Determine the (x, y) coordinate at the center of the cell enclosing the given text.  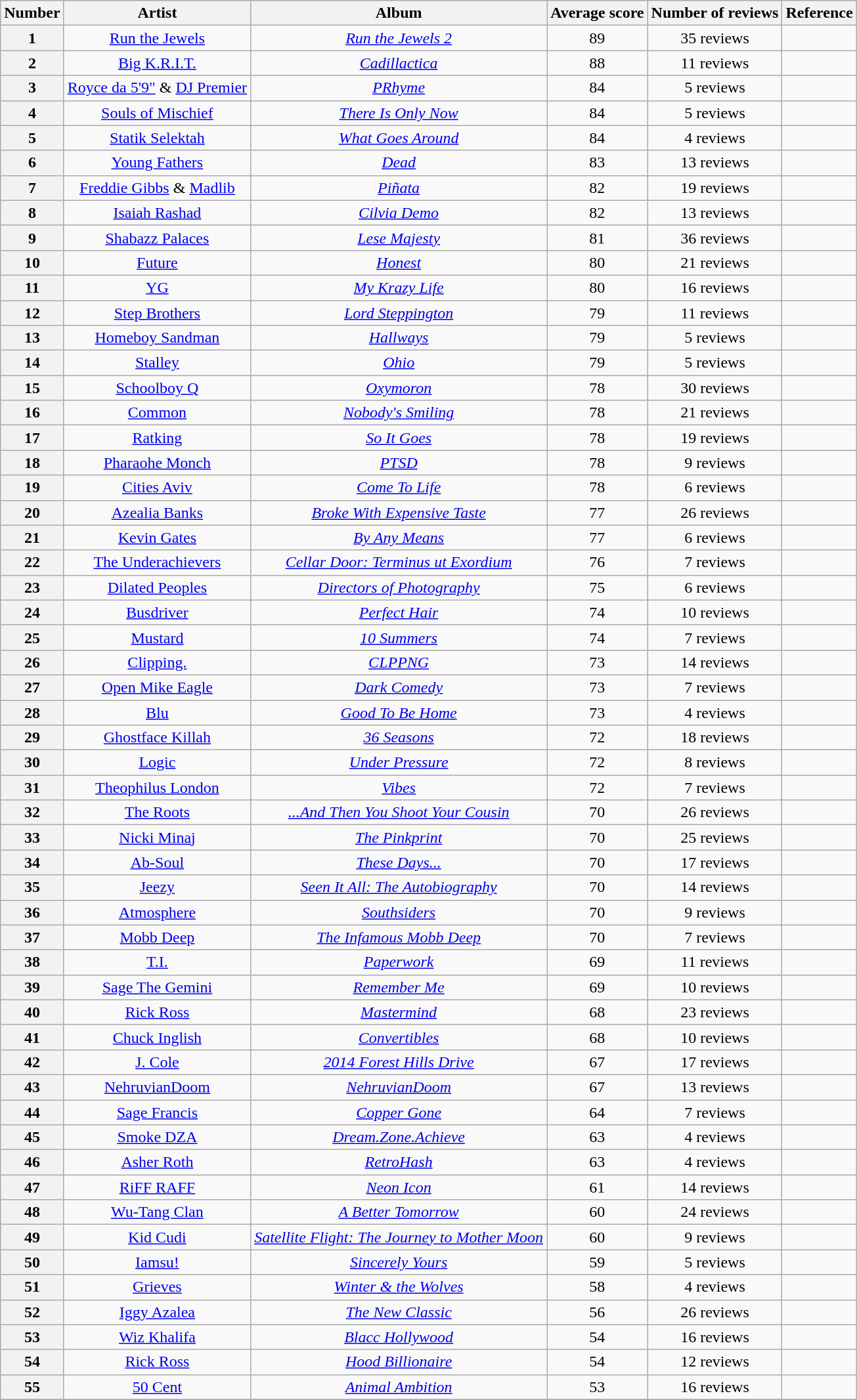
Nobody's Smiling (399, 413)
8 (32, 213)
The Underachievers (157, 562)
81 (598, 238)
41 (32, 1037)
49 (32, 1237)
7 (32, 188)
Seen It All: The Autobiography (399, 887)
23 reviews (714, 1012)
Souls of Mischief (157, 113)
Good To Be Home (399, 712)
18 (32, 463)
2014 Forest Hills Drive (399, 1062)
Nicki Minaj (157, 838)
89 (598, 38)
58 (598, 1287)
Winter & the Wolves (399, 1287)
Ab-Soul (157, 862)
RiFF RAFF (157, 1187)
Iggy Azalea (157, 1312)
12 reviews (714, 1362)
33 (32, 838)
50 (32, 1262)
Cities Aviv (157, 488)
Number of reviews (714, 13)
Sage The Gemini (157, 987)
35 reviews (714, 38)
37 (32, 937)
27 (32, 687)
The Pinkprint (399, 838)
Cadillactica (399, 63)
Busdriver (157, 612)
Average score (598, 13)
Asher Roth (157, 1162)
36 (32, 912)
Wiz Khalifa (157, 1337)
Neon Icon (399, 1187)
30 reviews (714, 388)
Step Brothers (157, 313)
51 (32, 1287)
Under Pressure (399, 763)
Jeezy (157, 887)
28 (32, 712)
Theophilus London (157, 788)
5 (32, 138)
Azealia Banks (157, 513)
20 (32, 513)
9 (32, 238)
30 (32, 763)
Animal Ambition (399, 1387)
42 (32, 1062)
Ratking (157, 438)
Perfect Hair (399, 612)
The Infamous Mobb Deep (399, 937)
26 (32, 662)
14 (32, 363)
4 (32, 113)
Shabazz Palaces (157, 238)
34 (32, 862)
29 (32, 738)
24 (32, 612)
Directors of Photography (399, 587)
55 (32, 1387)
48 (32, 1212)
16 (32, 413)
Isaiah Rashad (157, 213)
10 (32, 263)
Smoke DZA (157, 1137)
31 (32, 788)
Sincerely Yours (399, 1262)
Schoolboy Q (157, 388)
10 Summers (399, 637)
Logic (157, 763)
So It Goes (399, 438)
Atmosphere (157, 912)
36 reviews (714, 238)
Big K.R.I.T. (157, 63)
Iamsu! (157, 1262)
Mustard (157, 637)
Hood Billionaire (399, 1362)
Homeboy Sandman (157, 338)
Lese Majesty (399, 238)
18 reviews (714, 738)
43 (32, 1087)
By Any Means (399, 538)
1 (32, 38)
59 (598, 1262)
What Goes Around (399, 138)
38 (32, 962)
Stalley (157, 363)
J. Cole (157, 1062)
The Roots (157, 813)
YG (157, 287)
24 reviews (714, 1212)
The New Classic (399, 1312)
Oxymoron (399, 388)
Common (157, 413)
My Krazy Life (399, 287)
Dream.Zone.Achieve (399, 1137)
Blacc Hollywood (399, 1337)
50 Cent (157, 1387)
25 reviews (714, 838)
Future (157, 263)
11 (32, 287)
PTSD (399, 463)
12 (32, 313)
Clipping. (157, 662)
Come To Life (399, 488)
8 reviews (714, 763)
Paperwork (399, 962)
47 (32, 1187)
Copper Gone (399, 1113)
Ohio (399, 363)
76 (598, 562)
25 (32, 637)
Young Fathers (157, 163)
45 (32, 1137)
Statik Selektah (157, 138)
Ghostface Killah (157, 738)
Broke With Expensive Taste (399, 513)
Hallways (399, 338)
RetroHash (399, 1162)
Southsiders (399, 912)
32 (32, 813)
56 (598, 1312)
61 (598, 1187)
Remember Me (399, 987)
Dead (399, 163)
These Days... (399, 862)
44 (32, 1113)
64 (598, 1113)
Run the Jewels (157, 38)
22 (32, 562)
Freddie Gibbs & Madlib (157, 188)
36 Seasons (399, 738)
15 (32, 388)
Pharaohe Monch (157, 463)
21 (32, 538)
Reference (820, 13)
T.I. (157, 962)
83 (598, 163)
19 (32, 488)
Piñata (399, 188)
Kid Cudi (157, 1237)
17 (32, 438)
Run the Jewels 2 (399, 38)
Cilvia Demo (399, 213)
Dark Comedy (399, 687)
40 (32, 1012)
3 (32, 88)
Open Mike Eagle (157, 687)
6 (32, 163)
PRhyme (399, 88)
CLPPNG (399, 662)
There Is Only Now (399, 113)
Grieves (157, 1287)
75 (598, 587)
...And Then You Shoot Your Cousin (399, 813)
35 (32, 887)
88 (598, 63)
39 (32, 987)
Vibes (399, 788)
Mobb Deep (157, 937)
Dilated Peoples (157, 587)
2 (32, 63)
Number (32, 13)
Wu-Tang Clan (157, 1212)
Satellite Flight: The Journey to Mother Moon (399, 1237)
Artist (157, 13)
Blu (157, 712)
Chuck Inglish (157, 1037)
Convertibles (399, 1037)
Kevin Gates (157, 538)
52 (32, 1312)
A Better Tomorrow (399, 1212)
Sage Francis (157, 1113)
Lord Steppington (399, 313)
23 (32, 587)
Royce da 5'9" & DJ Premier (157, 88)
13 (32, 338)
Honest (399, 263)
Album (399, 13)
Mastermind (399, 1012)
46 (32, 1162)
Cellar Door: Terminus ut Exordium (399, 562)
